Search for the cell housing the specified text and yield its (X, Y) center coordinate. 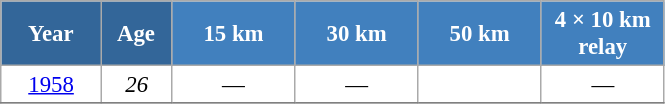
Age (136, 34)
15 km (234, 34)
30 km (356, 34)
26 (136, 85)
Year (52, 34)
1958 (52, 85)
50 km (480, 34)
4 × 10 km relay (602, 34)
